Scan for the cell matching the given text and deliver its [x, y] coordinate at center. 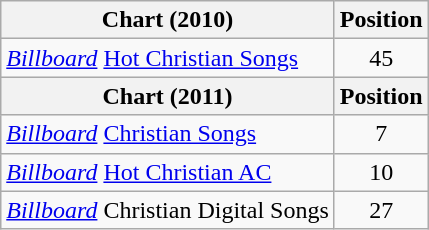
Billboard Christian Songs [168, 134]
Chart (2010) [168, 20]
45 [381, 58]
Billboard Christian Digital Songs [168, 210]
Billboard Hot Christian AC [168, 172]
7 [381, 134]
10 [381, 172]
27 [381, 210]
Billboard Hot Christian Songs [168, 58]
Chart (2011) [168, 96]
